Provide the (x, y) coordinate of the cell's center where the given text is located.  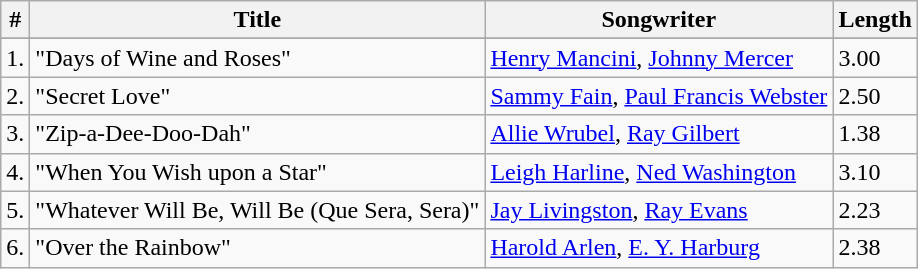
Songwriter (659, 20)
Sammy Fain, Paul Francis Webster (659, 96)
"Zip-a-Dee-Doo-Dah" (258, 134)
1.38 (875, 134)
1. (16, 58)
# (16, 20)
Title (258, 20)
Leigh Harline, Ned Washington (659, 172)
2. (16, 96)
3. (16, 134)
"When You Wish upon a Star" (258, 172)
2.38 (875, 248)
5. (16, 210)
3.10 (875, 172)
"Whatever Will Be, Will Be (Que Sera, Sera)" (258, 210)
Allie Wrubel, Ray Gilbert (659, 134)
6. (16, 248)
"Over the Rainbow" (258, 248)
Length (875, 20)
Jay Livingston, Ray Evans (659, 210)
4. (16, 172)
2.23 (875, 210)
Harold Arlen, E. Y. Harburg (659, 248)
2.50 (875, 96)
3.00 (875, 58)
"Days of Wine and Roses" (258, 58)
"Secret Love" (258, 96)
Henry Mancini, Johnny Mercer (659, 58)
